Return the [X, Y] coordinate for the center point of the cell that contains the specified text.  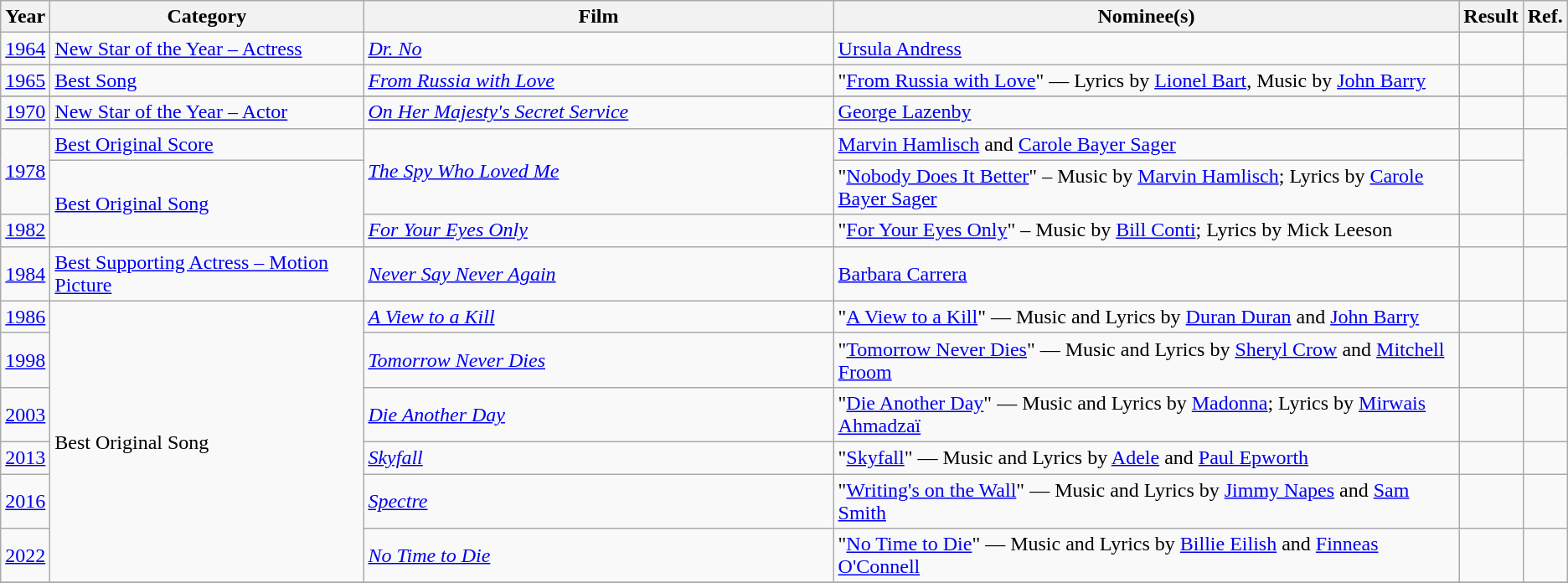
Dr. No [598, 49]
"No Time to Die" — Music and Lyrics by Billie Eilish and Finneas O'Connell [1146, 556]
2003 [25, 414]
2013 [25, 457]
"Skyfall" — Music and Lyrics by Adele and Paul Epworth [1146, 457]
2022 [25, 556]
Best Song [207, 80]
Skyfall [598, 457]
For Your Eyes Only [598, 230]
From Russia with Love [598, 80]
On Her Majesty's Secret Service [598, 112]
Tomorrow Never Dies [598, 360]
"Die Another Day" — Music and Lyrics by Madonna; Lyrics by Mirwais Ahmadzaï [1146, 414]
The Spy Who Loved Me [598, 171]
Category [207, 17]
1978 [25, 171]
1984 [25, 273]
New Star of the Year – Actress [207, 49]
"Tomorrow Never Dies" — Music and Lyrics by Sheryl Crow and Mitchell Froom [1146, 360]
Never Say Never Again [598, 273]
"A View to a Kill" — Music and Lyrics by Duran Duran and John Barry [1146, 317]
Year [25, 17]
Best Original Score [207, 144]
Best Supporting Actress – Motion Picture [207, 273]
"Nobody Does It Better" – Music by Marvin Hamlisch; Lyrics by Carole Bayer Sager [1146, 188]
1970 [25, 112]
New Star of the Year – Actor [207, 112]
1965 [25, 80]
1964 [25, 49]
Marvin Hamlisch and Carole Bayer Sager [1146, 144]
1998 [25, 360]
Film [598, 17]
George Lazenby [1146, 112]
A View to a Kill [598, 317]
Barbara Carrera [1146, 273]
1986 [25, 317]
2016 [25, 501]
"Writing's on the Wall" — Music and Lyrics by Jimmy Napes and Sam Smith [1146, 501]
No Time to Die [598, 556]
"From Russia with Love" — Lyrics by Lionel Bart, Music by John Barry [1146, 80]
Result [1491, 17]
Nominee(s) [1146, 17]
Die Another Day [598, 414]
Ref. [1545, 17]
Ursula Andress [1146, 49]
1982 [25, 230]
Spectre [598, 501]
"For Your Eyes Only" – Music by Bill Conti; Lyrics by Mick Leeson [1146, 230]
